Identify which cell holds the provided text, then report its (X, Y) central coordinate. 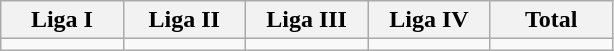
Liga I (62, 20)
Liga III (306, 20)
Liga IV (429, 20)
Total (551, 20)
Liga II (184, 20)
